For the text-containing cell, return its midpoint in (X, Y) coordinate format. 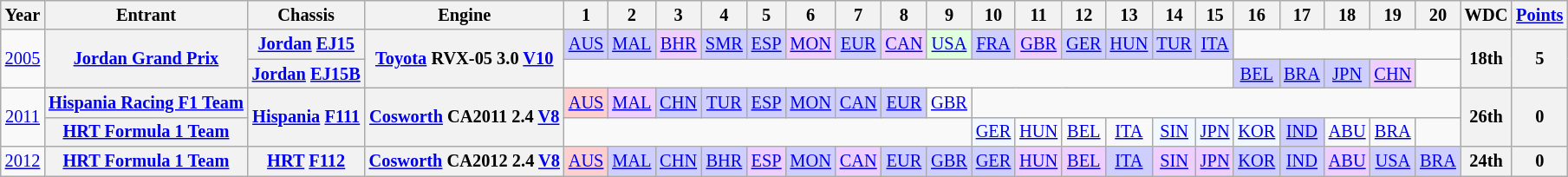
26th (1487, 116)
18 (1347, 15)
14 (1174, 15)
3 (678, 15)
Cosworth CA2012 2.4 V8 (465, 161)
Engine (465, 15)
1 (586, 15)
20 (1438, 15)
FRA (993, 44)
Chassis (307, 15)
Jordan Grand Prix (146, 59)
Cosworth CA2011 2.4 V8 (465, 116)
2011 (23, 116)
HRT F112 (307, 161)
SMR (725, 44)
24th (1487, 161)
Jordan EJ15B (307, 74)
12 (1083, 15)
Hispania Racing F1 Team (146, 102)
15 (1215, 15)
11 (1038, 15)
6 (811, 15)
Entrant (146, 15)
16 (1257, 15)
2005 (23, 59)
8 (905, 15)
Points (1539, 15)
WDC (1487, 15)
Year (23, 15)
10 (993, 15)
13 (1129, 15)
9 (949, 15)
Hispania F111 (307, 116)
Toyota RVX-05 3.0 V10 (465, 59)
Jordan EJ15 (307, 44)
7 (858, 15)
2 (631, 15)
19 (1392, 15)
18th (1487, 59)
4 (725, 15)
2012 (23, 161)
17 (1302, 15)
